Determine the [x, y] coordinate at the center of the cell enclosing the given text.  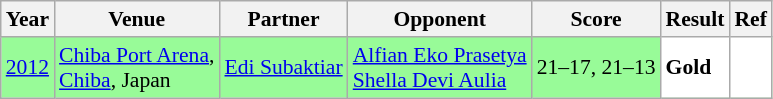
Venue [136, 19]
Score [596, 19]
Edi Subaktiar [283, 68]
Opponent [440, 19]
Gold [696, 68]
Result [696, 19]
Partner [283, 19]
Year [28, 19]
Alfian Eko Prasetya Shella Devi Aulia [440, 68]
Chiba Port Arena,Chiba, Japan [136, 68]
Ref [750, 19]
2012 [28, 68]
21–17, 21–13 [596, 68]
